Identify which cell holds the provided text, then report its (x, y) central coordinate. 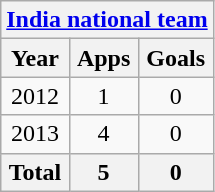
Year (35, 58)
India national team (107, 20)
Apps (104, 58)
2013 (35, 134)
Total (35, 172)
5 (104, 172)
2012 (35, 96)
1 (104, 96)
4 (104, 134)
Goals (176, 58)
